For the text-containing cell, return its midpoint in (x, y) coordinate format. 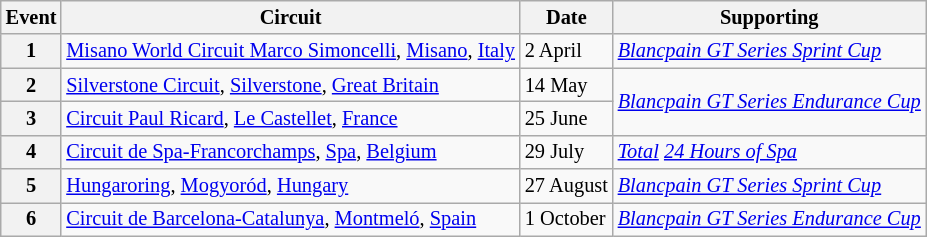
6 (32, 219)
2 April (566, 51)
Circuit de Spa-Francorchamps, Spa, Belgium (290, 152)
Silverstone Circuit, Silverstone, Great Britain (290, 85)
3 (32, 118)
Date (566, 17)
Event (32, 17)
29 July (566, 152)
Circuit de Barcelona-Catalunya, Montmeló, Spain (290, 219)
Total 24 Hours of Spa (770, 152)
1 (32, 51)
25 June (566, 118)
2 (32, 85)
Circuit Paul Ricard, Le Castellet, France (290, 118)
1 October (566, 219)
5 (32, 186)
Hungaroring, Mogyoród, Hungary (290, 186)
4 (32, 152)
27 August (566, 186)
14 May (566, 85)
Misano World Circuit Marco Simoncelli, Misano, Italy (290, 51)
Circuit (290, 17)
Supporting (770, 17)
